Locate the cell with the specified text and output its (x, y) center coordinate. 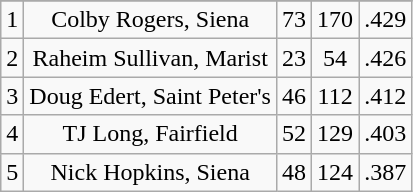
Colby Rogers, Siena (150, 20)
.403 (386, 134)
1 (12, 20)
54 (336, 58)
2 (12, 58)
.426 (386, 58)
112 (336, 96)
TJ Long, Fairfield (150, 134)
.387 (386, 172)
124 (336, 172)
3 (12, 96)
73 (294, 20)
52 (294, 134)
46 (294, 96)
23 (294, 58)
5 (12, 172)
Doug Edert, Saint Peter's (150, 96)
170 (336, 20)
Nick Hopkins, Siena (150, 172)
129 (336, 134)
4 (12, 134)
48 (294, 172)
.412 (386, 96)
Raheim Sullivan, Marist (150, 58)
.429 (386, 20)
